Pinpoint the cell where the given text exists, returning its (x, y) midpoint coordinate. 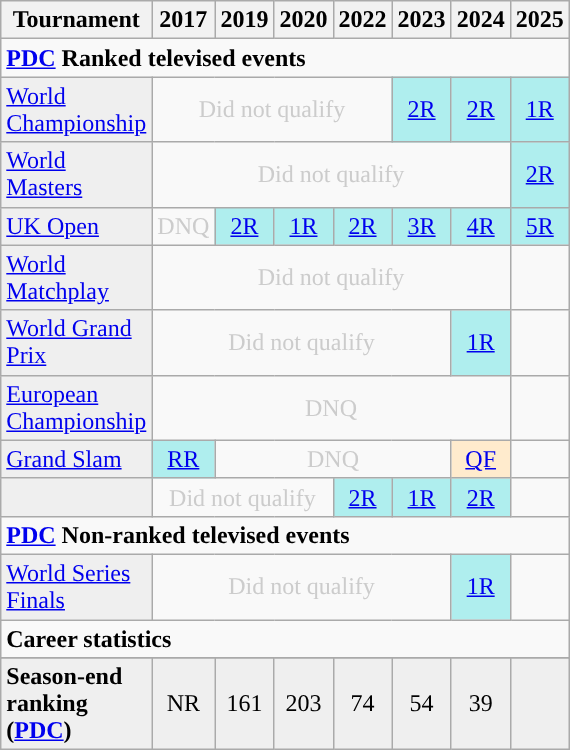
World Championship (76, 110)
World Series Finals (76, 586)
PDC Ranked televised events (286, 58)
Tournament (76, 20)
2023 (422, 20)
2020 (304, 20)
2024 (480, 20)
39 (480, 704)
161 (244, 704)
Season-end ranking (PDC) (76, 704)
3R (422, 226)
5R (540, 226)
2022 (362, 20)
54 (422, 704)
NR (184, 704)
World Masters (76, 174)
World Matchplay (76, 278)
RR (184, 459)
UK Open (76, 226)
PDC Non-ranked televised events (286, 535)
Grand Slam (76, 459)
203 (304, 704)
European Championship (76, 408)
4R (480, 226)
2017 (184, 20)
2025 (540, 20)
QF (480, 459)
Career statistics (286, 639)
2019 (244, 20)
World Grand Prix (76, 342)
74 (362, 704)
